Identify which cell holds the provided text, then report its [x, y] central coordinate. 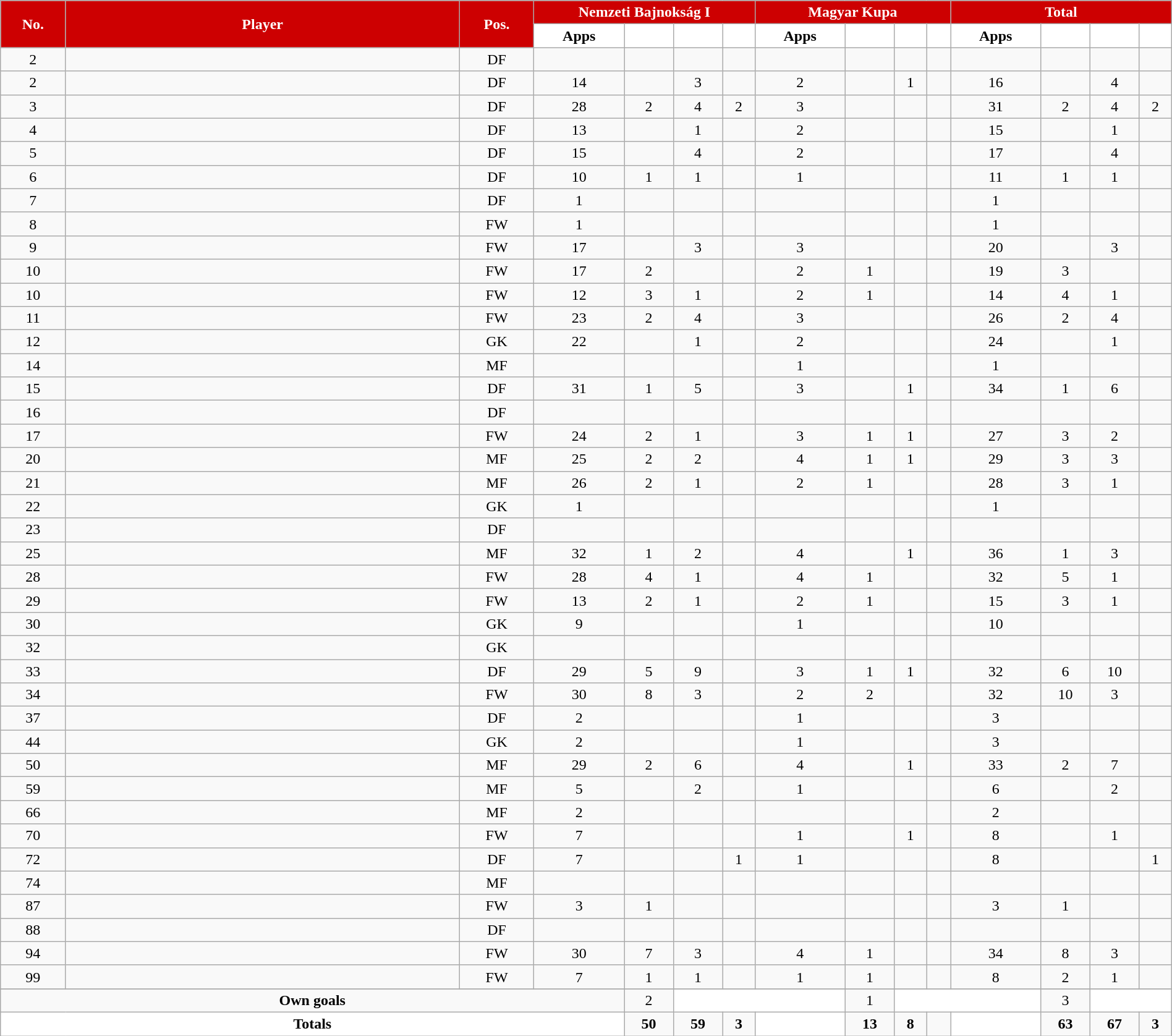
Magyar Kupa [853, 12]
74 [33, 883]
88 [33, 930]
44 [33, 742]
No. [33, 24]
Nemzeti Bajnokság I [644, 12]
19 [996, 271]
63 [1066, 1024]
Own goals [313, 1000]
87 [33, 906]
66 [33, 812]
94 [33, 953]
70 [33, 836]
99 [33, 977]
Total [1061, 12]
37 [33, 718]
Pos. [496, 24]
72 [33, 859]
Player [262, 24]
36 [996, 553]
Totals [313, 1024]
21 [33, 483]
67 [1115, 1024]
27 [996, 436]
